Return the [X, Y] coordinate for the center point of the cell that contains the specified text.  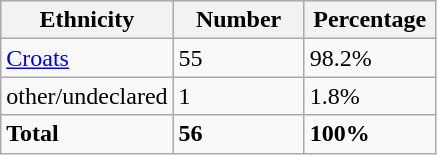
Number [238, 20]
other/undeclared [87, 96]
1.8% [370, 96]
56 [238, 134]
1 [238, 96]
Ethnicity [87, 20]
Total [87, 134]
Percentage [370, 20]
Croats [87, 58]
100% [370, 134]
55 [238, 58]
98.2% [370, 58]
